Search for the cell housing the specified text and yield its (X, Y) center coordinate. 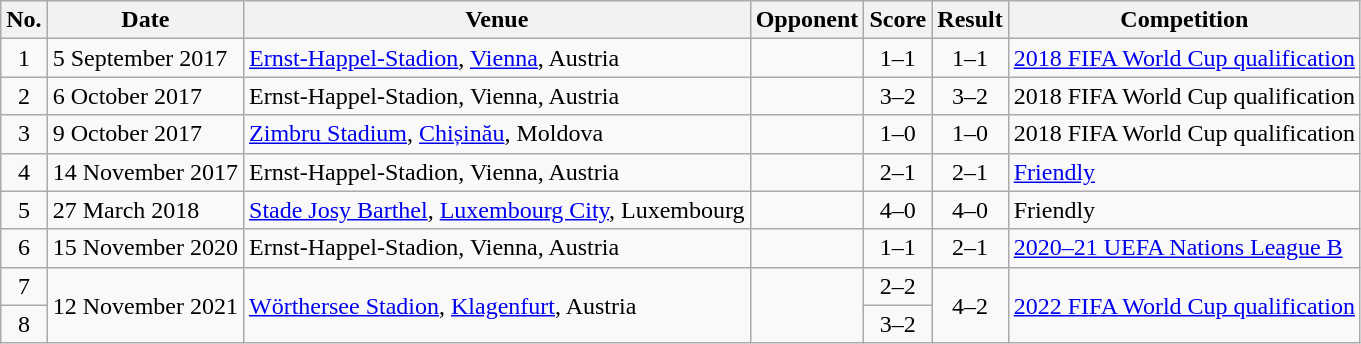
8 (24, 324)
2 (24, 96)
2–2 (898, 286)
Competition (1184, 20)
5 (24, 210)
Opponent (807, 20)
2020–21 UEFA Nations League B (1184, 248)
7 (24, 286)
5 September 2017 (145, 58)
12 November 2021 (145, 305)
2022 FIFA World Cup qualification (1184, 305)
15 November 2020 (145, 248)
1 (24, 58)
14 November 2017 (145, 172)
3 (24, 134)
27 March 2018 (145, 210)
6 (24, 248)
Score (898, 20)
6 October 2017 (145, 96)
Venue (498, 20)
No. (24, 20)
9 October 2017 (145, 134)
Wörthersee Stadion, Klagenfurt, Austria (498, 305)
Stade Josy Barthel, Luxembourg City, Luxembourg (498, 210)
Zimbru Stadium, Chișinău, Moldova (498, 134)
4 (24, 172)
Result (970, 20)
Date (145, 20)
4–2 (970, 305)
